Detect which cell encompasses the target text, then output its [x, y] center coordinate. 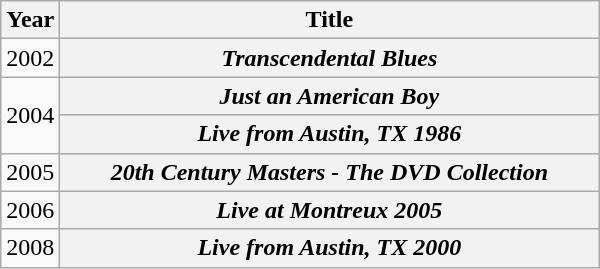
Title [330, 20]
2008 [30, 248]
Live at Montreux 2005 [330, 210]
Just an American Boy [330, 96]
Transcendental Blues [330, 58]
2005 [30, 172]
Year [30, 20]
Live from Austin, TX 2000 [330, 248]
2002 [30, 58]
20th Century Masters - The DVD Collection [330, 172]
2004 [30, 115]
2006 [30, 210]
Live from Austin, TX 1986 [330, 134]
